Return the [x, y] coordinate for the center point of the cell that contains the specified text.  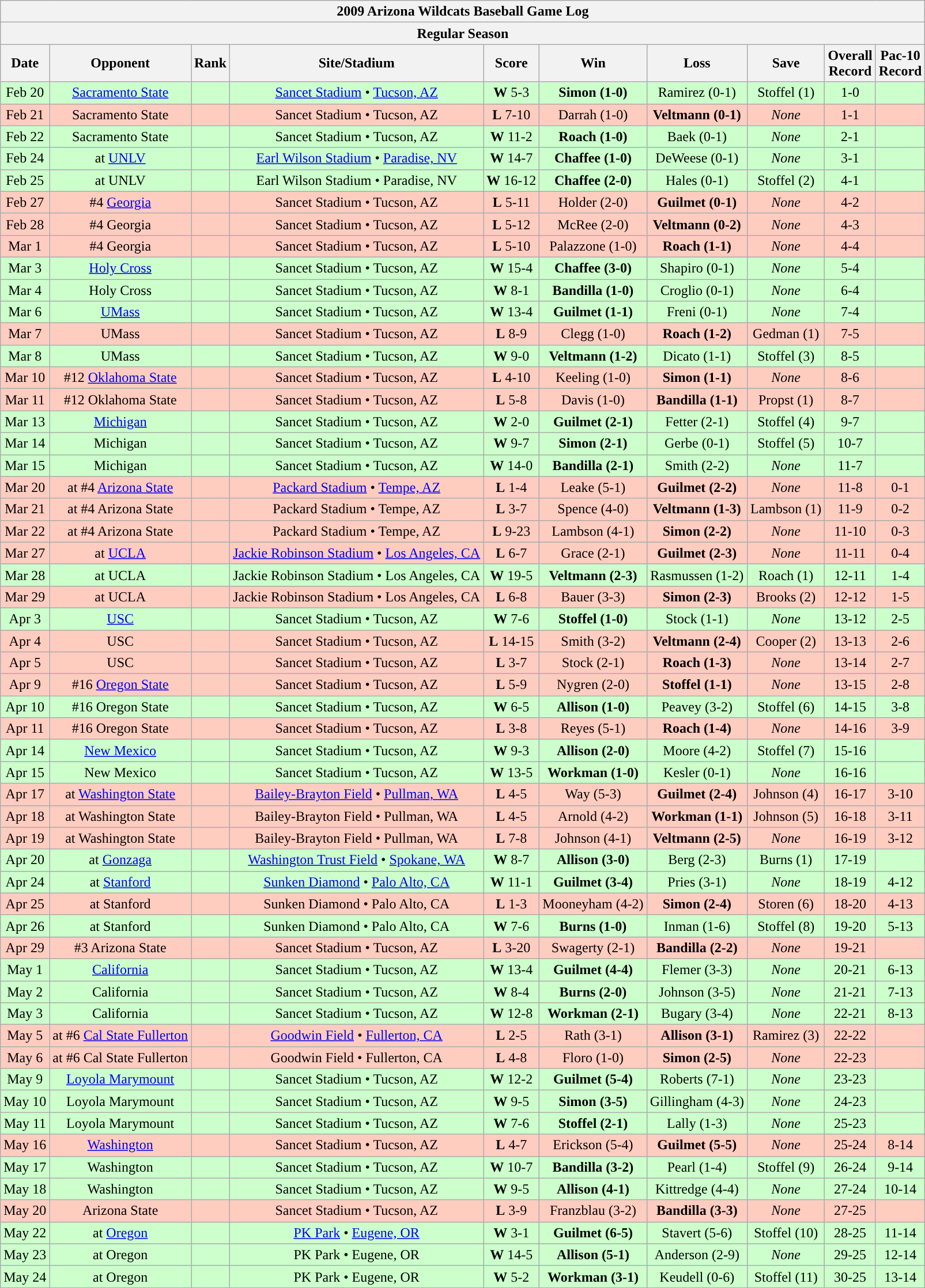
Simon (2-3) [697, 597]
Stoffel (2) [786, 180]
Veltmann (0-2) [697, 224]
16-18 [850, 816]
25-24 [850, 1145]
8-14 [900, 1145]
27-25 [850, 1211]
0-3 [900, 531]
Guilmet (5-5) [697, 1145]
W 9-0 [512, 356]
Apr 15 [25, 772]
1-4 [900, 575]
Apr 3 [25, 619]
Bandilla (3-2) [593, 1167]
Pries (3-1) [697, 882]
13-15 [850, 685]
Inman (1-6) [697, 926]
Guilmet (3-4) [593, 882]
Mar 3 [25, 268]
Apr 9 [25, 685]
Way (5-3) [593, 794]
Pearl (1-4) [697, 1167]
Apr 24 [25, 882]
DeWeese (0-1) [697, 158]
12-14 [900, 1255]
7-5 [850, 334]
Franzblau (3-2) [593, 1211]
Cooper (2) [786, 641]
May 17 [25, 1167]
L 4-10 [512, 378]
1-1 [850, 115]
Veltmann (2-4) [697, 641]
May 3 [25, 1014]
Stoffel (3) [786, 356]
6-13 [900, 969]
29-25 [850, 1255]
19-20 [850, 926]
Propst (1) [786, 400]
W 15-4 [512, 268]
Johnson (4-1) [593, 838]
Chaffee (2-0) [593, 180]
Roberts (7-1) [697, 1079]
13-13 [850, 641]
Regular Season [463, 33]
May 6 [25, 1058]
Simon (1-1) [697, 378]
Pac-10Record [900, 63]
Brooks (2) [786, 597]
#3 Arizona State [120, 948]
May 22 [25, 1233]
4-4 [850, 246]
11-9 [850, 509]
Stoffel (5) [786, 444]
4-1 [850, 180]
3-1 [850, 158]
Simon (2-4) [697, 904]
Bandilla (1-1) [697, 400]
W 12-8 [512, 1014]
Roach (1) [786, 575]
Lambson (4-1) [593, 531]
W 11-2 [512, 137]
Feb 25 [25, 180]
11-7 [850, 465]
Hales (0-1) [697, 180]
Bandilla (2-1) [593, 465]
Rank [211, 63]
Burns (2-0) [593, 991]
16-19 [850, 838]
Simon (1-0) [593, 93]
28-25 [850, 1233]
5-4 [850, 268]
Apr 25 [25, 904]
Apr 19 [25, 838]
L 4-7 [512, 1145]
W 5-3 [512, 93]
22-23 [850, 1058]
May 24 [25, 1276]
Reyes (5-1) [593, 729]
21-21 [850, 991]
Bandilla (3-3) [697, 1211]
11-14 [900, 1233]
L 14-15 [512, 641]
Roach (1-3) [697, 663]
L 6-8 [512, 597]
7-13 [900, 991]
Keudell (0-6) [697, 1276]
7-4 [850, 312]
Johnson (3-5) [697, 991]
Apr 26 [25, 926]
May 18 [25, 1189]
W 2-0 [512, 422]
L 7-10 [512, 115]
Palazzone (1-0) [593, 246]
25-23 [850, 1123]
Mar 28 [25, 575]
May 11 [25, 1123]
L 8-9 [512, 334]
Guilmet (2-1) [593, 422]
Allison (3-1) [697, 1036]
Erickson (5-4) [593, 1145]
Gillingham (4-3) [697, 1101]
Spence (4-0) [593, 509]
W 14-0 [512, 465]
Stoffel (11) [786, 1276]
May 23 [25, 1255]
Mar 20 [25, 487]
Stoffel (6) [786, 707]
Stoffel (4) [786, 422]
Stoffel (8) [786, 926]
3-10 [900, 794]
Feb 27 [25, 202]
L 6-7 [512, 553]
Veltmann (0-1) [697, 115]
Simon (3-5) [593, 1101]
Veltmann (2-5) [697, 838]
Apr 14 [25, 751]
14-16 [850, 729]
Flemer (3-3) [697, 969]
Opponent [120, 63]
Smith (2-2) [697, 465]
Allison (3-0) [593, 860]
2009 Arizona Wildcats Baseball Game Log [463, 12]
L 1-4 [512, 487]
L 7-8 [512, 838]
1-5 [900, 597]
Score [512, 63]
Stoffel (7) [786, 751]
L 5-12 [512, 224]
at Gonzaga [120, 860]
Holder (2-0) [593, 202]
10-7 [850, 444]
L 3-8 [512, 729]
Simon (2-5) [697, 1058]
Croglio (0-1) [697, 290]
Apr 10 [25, 707]
Allison (2-0) [593, 751]
Anderson (2-9) [697, 1255]
L 5-11 [512, 202]
L 1-3 [512, 904]
Washington Trust Field • Spokane, WA [357, 860]
L 3-9 [512, 1211]
Apr 4 [25, 641]
4-3 [850, 224]
Mar 29 [25, 597]
May 5 [25, 1036]
W 10-7 [512, 1167]
2-5 [900, 619]
Bauer (3-3) [593, 597]
L 2-5 [512, 1036]
L 5-10 [512, 246]
Guilmet (5-4) [593, 1079]
Guilmet (2-2) [697, 487]
Veltmann (1-3) [697, 509]
Davis (1-0) [593, 400]
0-4 [900, 553]
1-0 [850, 93]
Mar 8 [25, 356]
Guilmet (2-3) [697, 553]
L 4-8 [512, 1058]
Grace (2-1) [593, 553]
L 3-20 [512, 948]
May 10 [25, 1101]
Swagerty (2-1) [593, 948]
11-11 [850, 553]
W 8-7 [512, 860]
3-8 [900, 707]
Feb 24 [25, 158]
Arizona State [120, 1211]
22-22 [850, 1036]
Mar 13 [25, 422]
Bugary (3-4) [697, 1014]
Arnold (4-2) [593, 816]
13-12 [850, 619]
Feb 21 [25, 115]
OverallRecord [850, 63]
Nygren (2-0) [593, 685]
Burns (1-0) [593, 926]
Mar 7 [25, 334]
Mar 10 [25, 378]
Guilmet (0-1) [697, 202]
20-21 [850, 969]
Baek (0-1) [697, 137]
Mar 11 [25, 400]
6-4 [850, 290]
Stoffel (1-0) [593, 619]
Chaffee (1-0) [593, 158]
Stock (1-1) [697, 619]
4-2 [850, 202]
W 8-1 [512, 290]
0-1 [900, 487]
Loss [697, 63]
Dicato (1-1) [697, 356]
L 5-9 [512, 685]
27-24 [850, 1189]
W 12-2 [512, 1079]
Freni (0-1) [697, 312]
Darrah (1-0) [593, 115]
Stavert (5-6) [697, 1233]
W 14-7 [512, 158]
12-11 [850, 575]
W 8-4 [512, 991]
11-8 [850, 487]
5-13 [900, 926]
Berg (2-3) [697, 860]
Roach (1-4) [697, 729]
Stoffel (10) [786, 1233]
14-15 [850, 707]
Stoffel (2-1) [593, 1123]
30-25 [850, 1276]
Storen (6) [786, 904]
Feb 20 [25, 93]
W 19-5 [512, 575]
Mar 21 [25, 509]
Peavey (3-2) [697, 707]
2-7 [900, 663]
Workman (1-1) [697, 816]
Mar 4 [25, 290]
16-16 [850, 772]
W 11-1 [512, 882]
11-10 [850, 531]
Moore (4-2) [697, 751]
Workman (3-1) [593, 1276]
Shapiro (0-1) [697, 268]
Lambson (1) [786, 509]
May 1 [25, 969]
Guilmet (1-1) [593, 312]
Guilmet (4-4) [593, 969]
May 16 [25, 1145]
W 5-2 [512, 1276]
8-13 [900, 1014]
16-17 [850, 794]
Ramirez (0-1) [697, 93]
Mar 1 [25, 246]
Feb 22 [25, 137]
2-8 [900, 685]
Floro (1-0) [593, 1058]
Roach (1-0) [593, 137]
Apr 17 [25, 794]
W 13-5 [512, 772]
W 14-5 [512, 1255]
Lally (1-3) [697, 1123]
Clegg (1-0) [593, 334]
Veltmann (1-2) [593, 356]
9-7 [850, 422]
Gedman (1) [786, 334]
Mar 27 [25, 553]
8-6 [850, 378]
23-23 [850, 1079]
Veltmann (2-3) [593, 575]
Site/Stadium [357, 63]
Win [593, 63]
May 20 [25, 1211]
Apr 20 [25, 860]
L 5-8 [512, 400]
Smith (3-2) [593, 641]
Workman (1-0) [593, 772]
3-11 [900, 816]
17-19 [850, 860]
2-1 [850, 137]
9-14 [900, 1167]
8-5 [850, 356]
Apr 29 [25, 948]
Guilmet (6-5) [593, 1233]
Save [786, 63]
Allison (1-0) [593, 707]
Leake (5-1) [593, 487]
Gerbe (0-1) [697, 444]
W 3-1 [512, 1233]
Kesler (0-1) [697, 772]
Keeling (1-0) [593, 378]
Workman (2-1) [593, 1014]
W 16-12 [512, 180]
Chaffee (3-0) [593, 268]
4-12 [900, 882]
Stoffel (1) [786, 93]
Fetter (2-1) [697, 422]
0-2 [900, 509]
May 9 [25, 1079]
3-12 [900, 838]
18-19 [850, 882]
Stock (2-1) [593, 663]
L 9-23 [512, 531]
Apr 18 [25, 816]
Rath (3-1) [593, 1036]
18-20 [850, 904]
3-9 [900, 729]
8-7 [850, 400]
Burns (1) [786, 860]
Mar 6 [25, 312]
Apr 11 [25, 729]
Apr 5 [25, 663]
W 9-3 [512, 751]
Ramirez (3) [786, 1036]
Stoffel (9) [786, 1167]
15-16 [850, 751]
Mar 15 [25, 465]
10-14 [900, 1189]
W 9-7 [512, 444]
2-6 [900, 641]
Kittredge (4-4) [697, 1189]
Johnson (4) [786, 794]
Stoffel (1-1) [697, 685]
Simon (2-2) [697, 531]
22-21 [850, 1014]
24-23 [850, 1101]
McRee (2-0) [593, 224]
Guilmet (2-4) [697, 794]
Roach (1-1) [697, 246]
Rasmussen (1-2) [697, 575]
Allison (5-1) [593, 1255]
Mar 22 [25, 531]
12-12 [850, 597]
Roach (1-2) [697, 334]
26-24 [850, 1167]
Allison (4-1) [593, 1189]
19-21 [850, 948]
W 6-5 [512, 707]
Bandilla (1-0) [593, 290]
Mooneyham (4-2) [593, 904]
Bandilla (2-2) [697, 948]
Mar 14 [25, 444]
4-13 [900, 904]
Date [25, 63]
Johnson (5) [786, 816]
May 2 [25, 991]
Simon (2-1) [593, 444]
Feb 28 [25, 224]
